Determine the [x, y] coordinate at the center of the cell enclosing the given text.  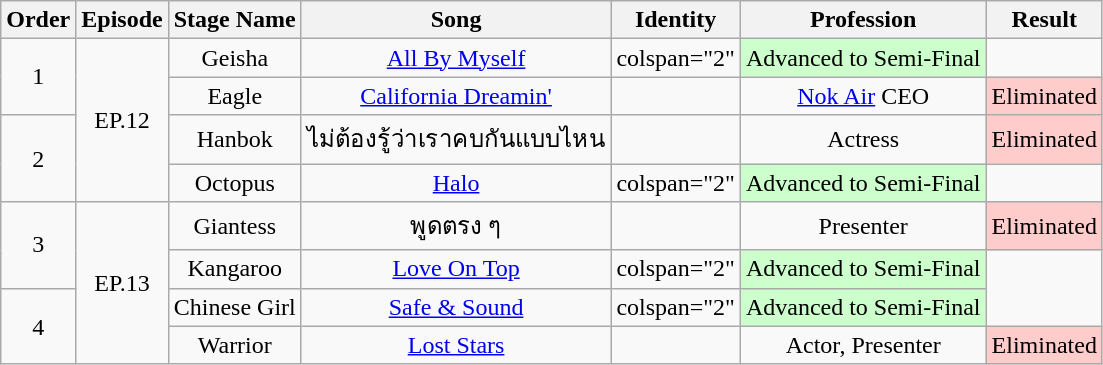
Profession [863, 20]
EP.13 [122, 284]
Episode [122, 20]
Safe & Sound [456, 307]
Identity [676, 20]
Song [456, 20]
Octopus [234, 183]
1 [38, 77]
Actress [863, 140]
ไม่ต้องรู้ว่าเราคบกันแบบไหน [456, 140]
All By Myself [456, 58]
Eagle [234, 96]
Love On Top [456, 269]
3 [38, 246]
California Dreamin' [456, 96]
Hanbok [234, 140]
Geisha [234, 58]
2 [38, 158]
Order [38, 20]
Stage Name [234, 20]
Warrior [234, 345]
Chinese Girl [234, 307]
Giantess [234, 226]
Lost Stars [456, 345]
EP.12 [122, 120]
Actor, Presenter [863, 345]
Halo [456, 183]
พูดตรง ๆ [456, 226]
Presenter [863, 226]
4 [38, 326]
Kangaroo [234, 269]
Result [1044, 20]
Nok Air CEO [863, 96]
